Return the [X, Y] coordinate for the center point of the cell that contains the specified text.  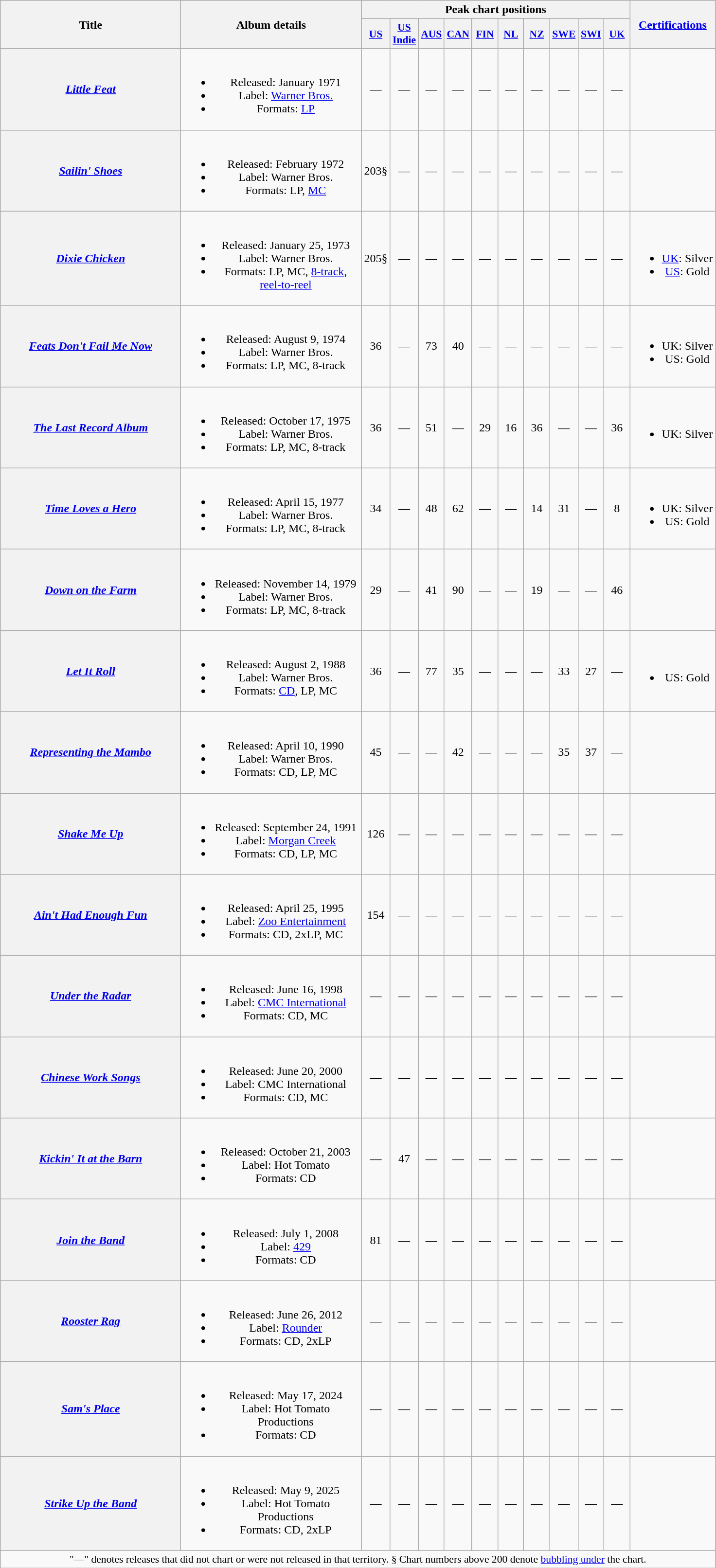
Released: April 15, 1977Label: Warner Bros.Formats: LP, MC, 8-track [271, 509]
Released: June 26, 2012Label: RounderFormats: CD, 2xLP [271, 1321]
Little Feat [90, 89]
Released: January 1971Label: Warner Bros.Formats: LP [271, 89]
Released: January 25, 1973Label: Warner Bros.Formats: LP, MC, 8-track, reel-to-reel [271, 258]
Released: July 1, 2008Label: 429Formats: CD [271, 1240]
Released: August 2, 1988Label: Warner Bros.Formats: CD, LP, MC [271, 671]
Peak chart positions [496, 10]
31 [564, 509]
Title [90, 24]
14 [537, 509]
Certifications [673, 24]
40 [458, 346]
SWE [564, 34]
The Last Record Album [90, 427]
FIN [484, 34]
Kickin' It at the Barn [90, 1158]
81 [376, 1240]
19 [537, 589]
27 [591, 671]
Rooster Rag [90, 1321]
203§ [376, 170]
45 [376, 752]
62 [458, 509]
Released: June 16, 1998Label: CMC InternationalFormats: CD, MC [271, 996]
Chinese Work Songs [90, 1078]
73 [431, 346]
Released: May 17, 2024Label: Hot Tomato ProductionsFormats: CD [271, 1409]
Let It Roll [90, 671]
47 [404, 1158]
UK [617, 34]
US [376, 34]
Sailin' Shoes [90, 170]
126 [376, 834]
Dixie Chicken [90, 258]
CAN [458, 34]
Released: October 17, 1975Label: Warner Bros.Formats: LP, MC, 8-track [271, 427]
Down on the Farm [90, 589]
Strike Up the Band [90, 1503]
205§ [376, 258]
Ain't Had Enough Fun [90, 915]
NL [511, 34]
16 [511, 427]
Released: September 24, 1991Label: Morgan CreekFormats: CD, LP, MC [271, 834]
AUS [431, 34]
SWI [591, 34]
UK: Silver [673, 427]
Shake Me Up [90, 834]
Time Loves a Hero [90, 509]
Album details [271, 24]
"—" denotes releases that did not chart or were not released in that territory. § Chart numbers above 200 denote bubbling under the chart. [358, 1559]
37 [591, 752]
77 [431, 671]
41 [431, 589]
Join the Band [90, 1240]
Released: April 25, 1995Label: Zoo EntertainmentFormats: CD, 2xLP, MC [271, 915]
Released: April 10, 1990Label: Warner Bros.Formats: CD, LP, MC [271, 752]
Released: August 9, 1974Label: Warner Bros.Formats: LP, MC, 8-track [271, 346]
46 [617, 589]
Released: November 14, 1979Label: Warner Bros.Formats: LP, MC, 8-track [271, 589]
Released: February 1972Label: Warner Bros.Formats: LP, MC [271, 170]
8 [617, 509]
Feats Don't Fail Me Now [90, 346]
51 [431, 427]
Representing the Mambo [90, 752]
Released: June 20, 2000Label: CMC InternationalFormats: CD, MC [271, 1078]
34 [376, 509]
US Indie [404, 34]
42 [458, 752]
Sam's Place [90, 1409]
90 [458, 589]
US: Gold [673, 671]
48 [431, 509]
Under the Radar [90, 996]
33 [564, 671]
154 [376, 915]
Released: May 9, 2025Label: Hot Tomato ProductionsFormats: CD, 2xLP [271, 1503]
NZ [537, 34]
Released: October 21, 2003Label: Hot TomatoFormats: CD [271, 1158]
